Pinpoint the cell where the given text exists, returning its [X, Y] midpoint coordinate. 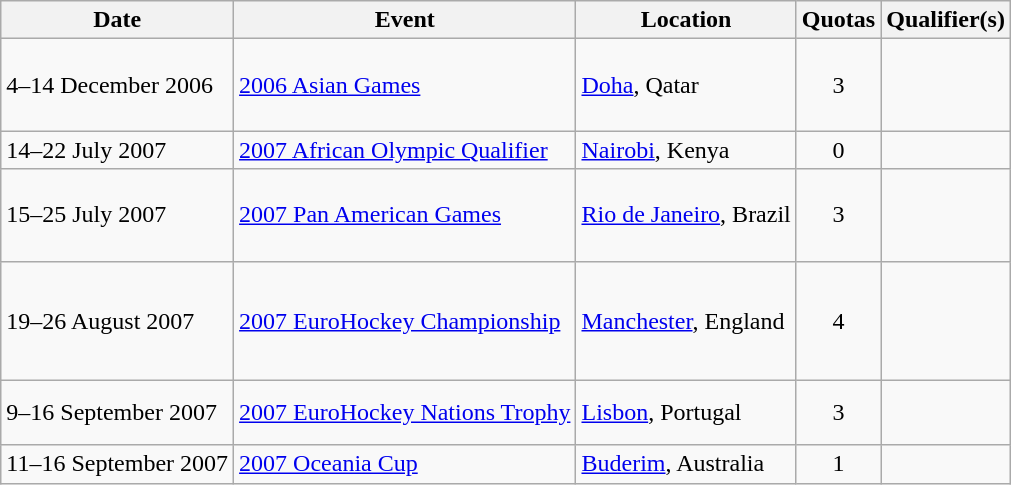
Date [118, 20]
14–22 July 2007 [118, 150]
Nairobi, Kenya [686, 150]
4 [838, 320]
Qualifier(s) [946, 20]
1 [838, 464]
11–16 September 2007 [118, 464]
Manchester, England [686, 320]
Location [686, 20]
15–25 July 2007 [118, 215]
Rio de Janeiro, Brazil [686, 215]
2007 EuroHockey Championship [405, 320]
Event [405, 20]
Quotas [838, 20]
2007 Pan American Games [405, 215]
Doha, Qatar [686, 85]
9–16 September 2007 [118, 412]
0 [838, 150]
2007 EuroHockey Nations Trophy [405, 412]
2007 African Olympic Qualifier [405, 150]
Buderim, Australia [686, 464]
19–26 August 2007 [118, 320]
4–14 December 2006 [118, 85]
2006 Asian Games [405, 85]
2007 Oceania Cup [405, 464]
Lisbon, Portugal [686, 412]
